Return the (x, y) coordinate for the center point of the cell that contains the specified text.  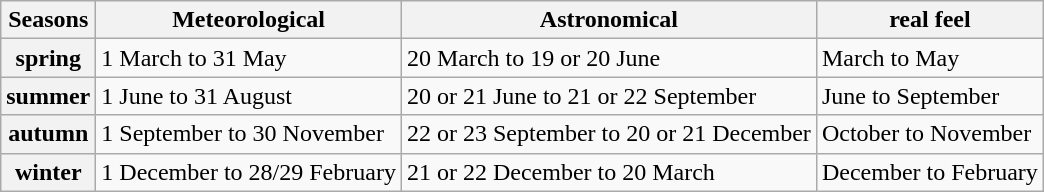
1 June to 31 August (249, 96)
June to September (930, 96)
20 or 21 June to 21 or 22 September (608, 96)
autumn (48, 134)
20 March to 19 or 20 June (608, 58)
1 September to 30 November (249, 134)
March to May (930, 58)
1 December to 28/29 February (249, 172)
real feel (930, 20)
21 or 22 December to 20 March (608, 172)
Astronomical (608, 20)
22 or 23 September to 20 or 21 December (608, 134)
1 March to 31 May (249, 58)
spring (48, 58)
Meteorological (249, 20)
December to February (930, 172)
summer (48, 96)
October to November (930, 134)
Seasons (48, 20)
winter (48, 172)
